Return the [X, Y] coordinate for the center point of the cell that contains the specified text.  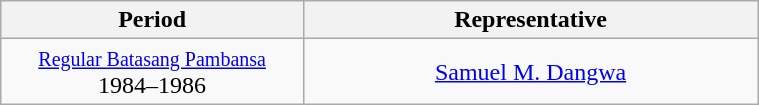
Regular Batasang Pambansa1984–1986 [152, 72]
Samuel M. Dangwa [530, 72]
Representative [530, 20]
Period [152, 20]
